Search for the cell housing the specified text and yield its (X, Y) center coordinate. 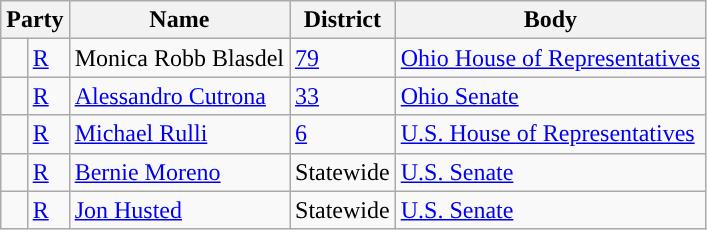
6 (343, 134)
Bernie Moreno (179, 172)
Ohio Senate (550, 96)
79 (343, 58)
Party (35, 20)
Alessandro Cutrona (179, 96)
Name (179, 20)
District (343, 20)
Jon Husted (179, 210)
Michael Rulli (179, 134)
U.S. House of Representatives (550, 134)
Body (550, 20)
33 (343, 96)
Ohio House of Representatives (550, 58)
Monica Robb Blasdel (179, 58)
